Locate the cell with the specified text and output its (X, Y) center coordinate. 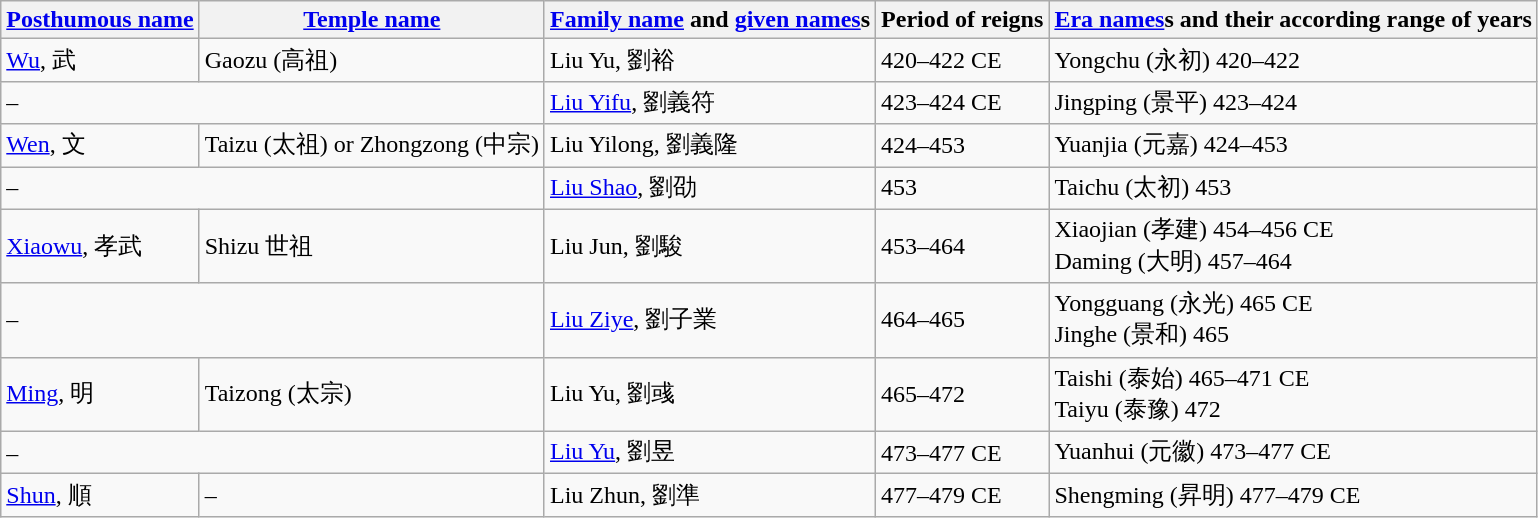
424–453 (962, 146)
Wu, 武 (100, 60)
465–472 (962, 394)
Temple name (372, 20)
Era namess and their according range of years (1294, 20)
Liu Shao, 劉劭 (710, 188)
Liu Ziye, 劉子業 (710, 320)
Yongguang (永光) 465 CEJinghe (景和) 465 (1294, 320)
473–477 CE (962, 452)
Gaozu (高祖) (372, 60)
Shengming (昇明) 477–479 CE (1294, 496)
Xiaojian (孝建) 454–456 CEDaming (大明) 457–464 (1294, 246)
Xiaowu, 孝武 (100, 246)
477–479 CE (962, 496)
Liu Yilong, 劉義隆 (710, 146)
Yongchu (永初) 420–422 (1294, 60)
Taizong (太宗) (372, 394)
Liu Yu, 劉彧 (710, 394)
Ming, 明 (100, 394)
Liu Zhun, 劉準 (710, 496)
Taizu (太祖) or Zhongzong (中宗) (372, 146)
420–422 CE (962, 60)
453 (962, 188)
Liu Jun, 劉駿 (710, 246)
Yuanjia (元嘉) 424–453 (1294, 146)
423–424 CE (962, 102)
Jingping (景平) 423–424 (1294, 102)
Taichu (太初) 453 (1294, 188)
464–465 (962, 320)
Period of reigns (962, 20)
453–464 (962, 246)
Liu Yu, 劉昱 (710, 452)
Shizu 世祖 (372, 246)
Shun, 順 (100, 496)
Liu Yifu, 劉義符 (710, 102)
Liu Yu, 劉裕 (710, 60)
Wen, 文 (100, 146)
Posthumous name (100, 20)
Taishi (泰始) 465–471 CETaiyu (泰豫) 472 (1294, 394)
Family name and given namess (710, 20)
Yuanhui (元徽) 473–477 CE (1294, 452)
